Capture the cell that displays the provided text and extract its (x, y) central coordinate. 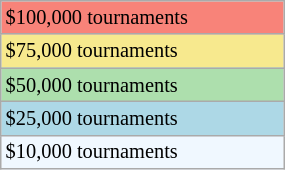
$25,000 tournaments (142, 118)
$50,000 tournaments (142, 85)
$10,000 tournaments (142, 152)
$75,000 tournaments (142, 51)
$100,000 tournaments (142, 17)
